Return (x, y) of the center of cell containing provided text 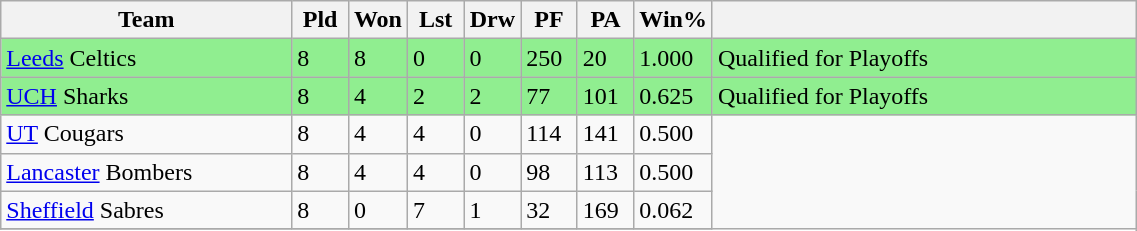
Leeds Celtics (146, 58)
1.000 (674, 58)
169 (606, 210)
98 (550, 172)
Pld (320, 20)
32 (550, 210)
141 (606, 134)
Drw (492, 20)
113 (606, 172)
0.062 (674, 210)
UT Cougars (146, 134)
250 (550, 58)
Won (378, 20)
Lancaster Bombers (146, 172)
Team (146, 20)
114 (550, 134)
PF (550, 20)
101 (606, 96)
77 (550, 96)
0.625 (674, 96)
Lst (436, 20)
1 (492, 210)
Sheffield Sabres (146, 210)
Win% (674, 20)
7 (436, 210)
UCH Sharks (146, 96)
PA (606, 20)
20 (606, 58)
